Identify which cell holds the provided text, then report its [X, Y] central coordinate. 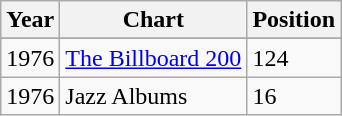
Jazz Albums [154, 96]
Year [30, 20]
The Billboard 200 [154, 58]
Chart [154, 20]
Position [294, 20]
124 [294, 58]
16 [294, 96]
